Provide the (X, Y) coordinate of the cell's center where the given text is located.  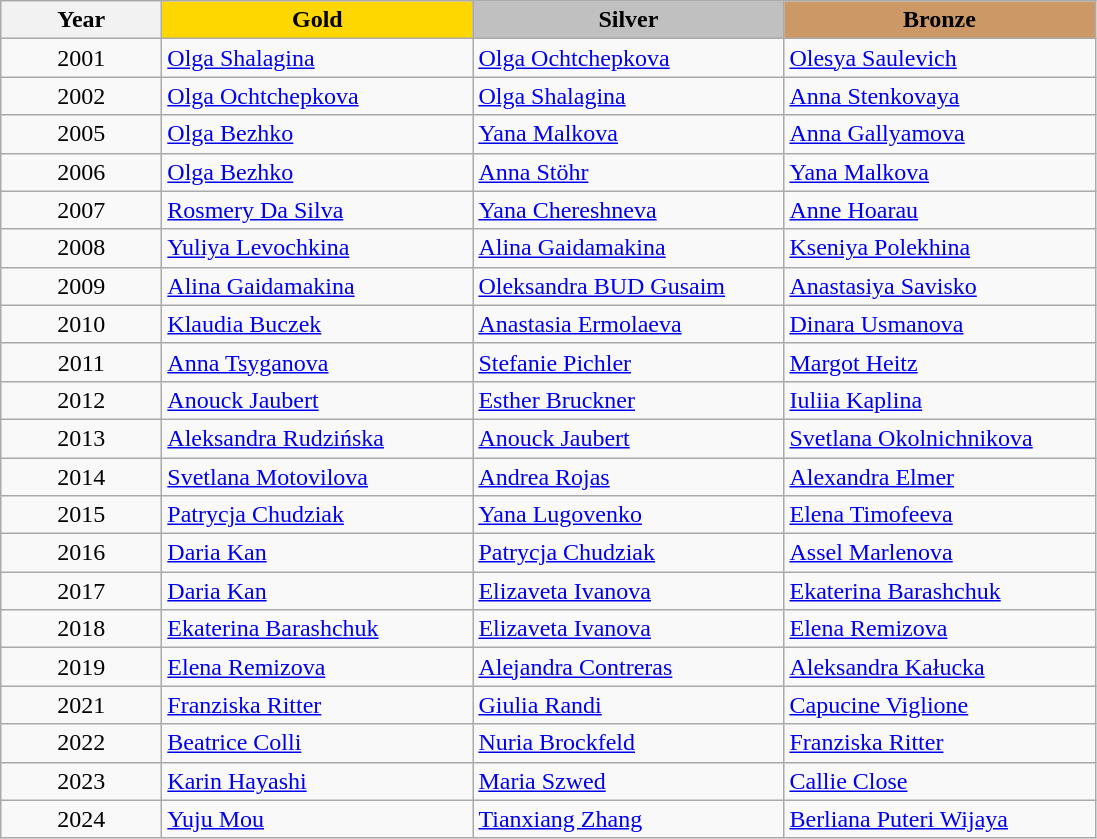
Beatrice Colli (318, 743)
Kseniya Polekhina (940, 248)
Stefanie Pichler (628, 362)
Andrea Rojas (628, 477)
Nuria Brockfeld (628, 743)
Anna Stenkovaya (940, 96)
Year (82, 20)
Esther Bruckner (628, 400)
2012 (82, 400)
Elena Timofeeva (940, 515)
Anna Gallyamova (940, 134)
2010 (82, 324)
2021 (82, 705)
Svetlana Okolnichnikova (940, 438)
Oleksandra BUD Gusaim (628, 286)
Anne Hoarau (940, 210)
Yuju Mou (318, 819)
2007 (82, 210)
2011 (82, 362)
2002 (82, 96)
Bronze (940, 20)
Yana Chereshneva (628, 210)
2001 (82, 58)
2016 (82, 553)
2023 (82, 781)
Giulia Randi (628, 705)
Anastasiya Savisko (940, 286)
Klaudia Buczek (318, 324)
Dinara Usmanova (940, 324)
2006 (82, 172)
2014 (82, 477)
Alexandra Elmer (940, 477)
Svetlana Motovilova (318, 477)
2019 (82, 667)
Yana Lugovenko (628, 515)
2018 (82, 629)
Iuliia Kaplina (940, 400)
2024 (82, 819)
Berliana Puteri Wijaya (940, 819)
Yuliya Levochkina (318, 248)
Olesya Saulevich (940, 58)
Silver (628, 20)
Alejandra Contreras (628, 667)
2013 (82, 438)
Aleksandra Kałucka (940, 667)
2022 (82, 743)
2015 (82, 515)
Tianxiang Zhang (628, 819)
Anna Tsyganova (318, 362)
Anastasia Ermolaeva (628, 324)
2008 (82, 248)
Anna Stöhr (628, 172)
Capucine Viglione (940, 705)
Assel Marlenova (940, 553)
Rosmery Da Silva (318, 210)
Maria Szwed (628, 781)
Karin Hayashi (318, 781)
2017 (82, 591)
Margot Heitz (940, 362)
Callie Close (940, 781)
Gold (318, 20)
Aleksandra Rudzińska (318, 438)
2005 (82, 134)
2009 (82, 286)
